Provide the (x, y) coordinate of the cell's center where the given text is located.  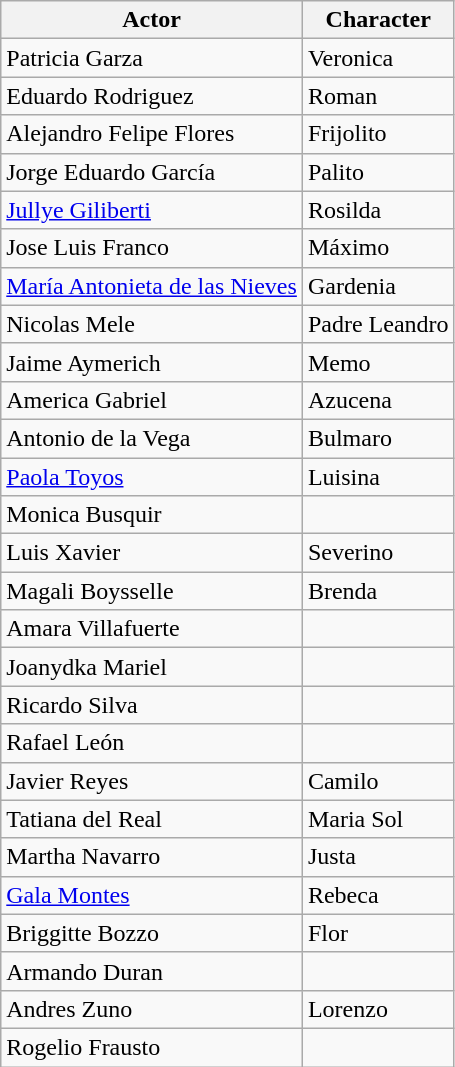
Brenda (378, 591)
Briggitte Bozzo (152, 933)
Frijolito (378, 134)
Severino (378, 553)
Paola Toyos (152, 477)
Ricardo Silva (152, 705)
Monica Busquir (152, 515)
Roman (378, 96)
Rosilda (378, 210)
Jorge Eduardo García (152, 172)
Jaime Aymerich (152, 362)
Flor (378, 933)
America Gabriel (152, 400)
Character (378, 20)
Palito (378, 172)
Actor (152, 20)
Memo (378, 362)
Alejandro Felipe Flores (152, 134)
Martha Navarro (152, 857)
Camilo (378, 781)
Gardenia (378, 286)
Jullye Giliberti (152, 210)
Gala Montes (152, 895)
Rafael León (152, 743)
Amara Villafuerte (152, 629)
Tatiana del Real (152, 819)
María Antonieta de las Nieves (152, 286)
Luisina (378, 477)
Nicolas Mele (152, 324)
Eduardo Rodriguez (152, 96)
Rebeca (378, 895)
Luis Xavier (152, 553)
Javier Reyes (152, 781)
Justa (378, 857)
Azucena (378, 400)
Jose Luis Franco (152, 248)
Máximo (378, 248)
Armando Duran (152, 971)
Bulmaro (378, 438)
Joanydka Mariel (152, 667)
Padre Leandro (378, 324)
Patricia Garza (152, 58)
Antonio de la Vega (152, 438)
Rogelio Frausto (152, 1047)
Lorenzo (378, 1009)
Andres Zuno (152, 1009)
Magali Boysselle (152, 591)
Maria Sol (378, 819)
Veronica (378, 58)
